Locate the cell with the specified text and output its (x, y) center coordinate. 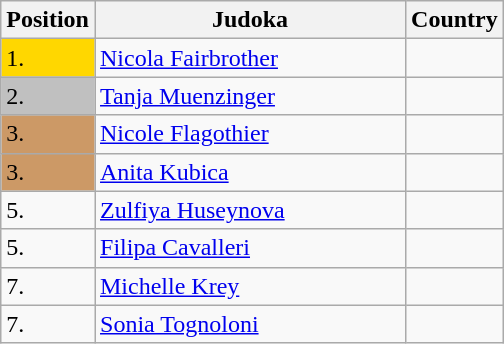
Filipa Cavalleri (250, 248)
Judoka (250, 20)
Anita Kubica (250, 172)
Country (455, 20)
Position (48, 20)
Nicola Fairbrother (250, 58)
Zulfiya Huseynova (250, 210)
2. (48, 96)
Sonia Tognoloni (250, 324)
Tanja Muenzinger (250, 96)
Michelle Krey (250, 286)
Nicole Flagothier (250, 134)
1. (48, 58)
